Extract the [x, y] coordinate from the center of the cell holding the provided text.  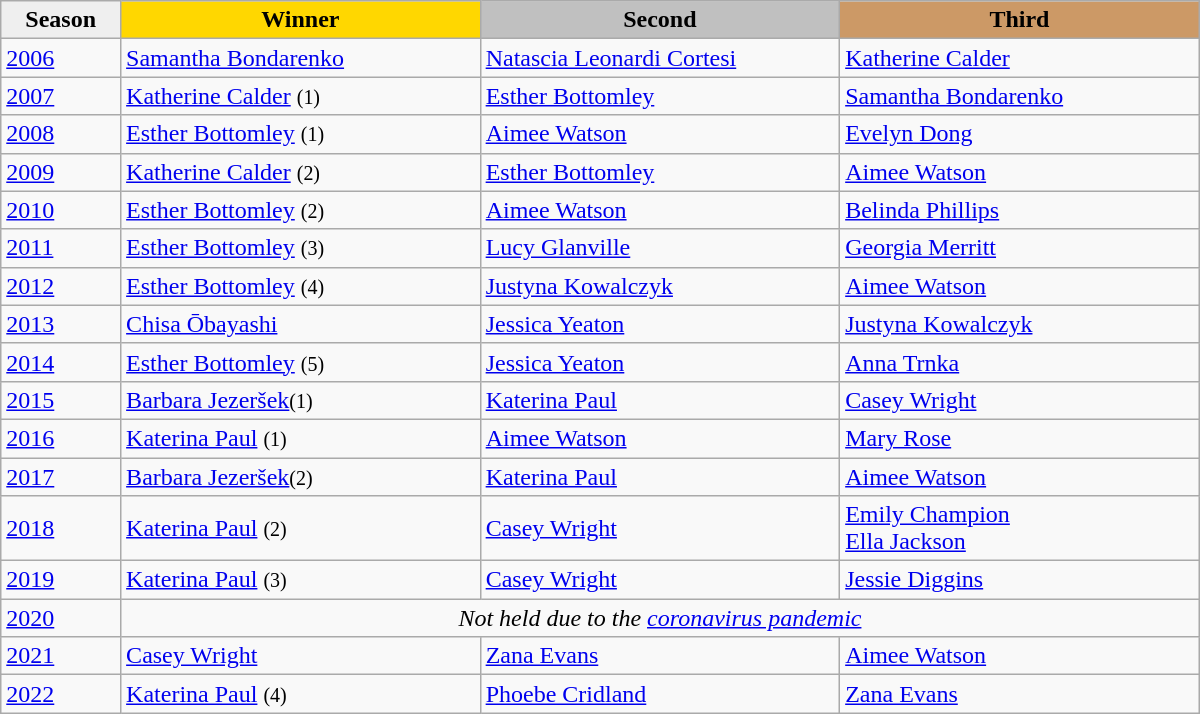
Second [660, 20]
Evelyn Dong [1020, 134]
2013 [61, 324]
2019 [61, 580]
Phoebe Cridland [660, 694]
Natascia Leonardi Cortesi [660, 58]
2020 [61, 618]
Katherine Calder [1020, 58]
Esther Bottomley (1) [301, 134]
Katerina Paul (1) [301, 438]
Jessie Diggins [1020, 580]
2018 [61, 528]
2017 [61, 477]
2022 [61, 694]
Winner [301, 20]
2007 [61, 96]
Esther Bottomley (3) [301, 248]
2012 [61, 286]
2021 [61, 656]
Barbara Jezeršek(2) [301, 477]
Esther Bottomley (2) [301, 210]
Third [1020, 20]
Lucy Glanville [660, 248]
Katerina Paul (3) [301, 580]
2014 [61, 362]
Katherine Calder (1) [301, 96]
Georgia Merritt [1020, 248]
2008 [61, 134]
Esther Bottomley (4) [301, 286]
Belinda Phillips [1020, 210]
Esther Bottomley (5) [301, 362]
Katerina Paul (4) [301, 694]
Barbara Jezeršek(1) [301, 400]
2011 [61, 248]
2010 [61, 210]
Katerina Paul (2) [301, 528]
Emily Champion Ella Jackson [1020, 528]
2015 [61, 400]
2016 [61, 438]
Season [61, 20]
Mary Rose [1020, 438]
2009 [61, 172]
Anna Trnka [1020, 362]
2006 [61, 58]
Chisa Ōbayashi [301, 324]
Not held due to the coronavirus pandemic [660, 618]
Katherine Calder (2) [301, 172]
